Scan for the cell matching the given text and deliver its (X, Y) coordinate at center. 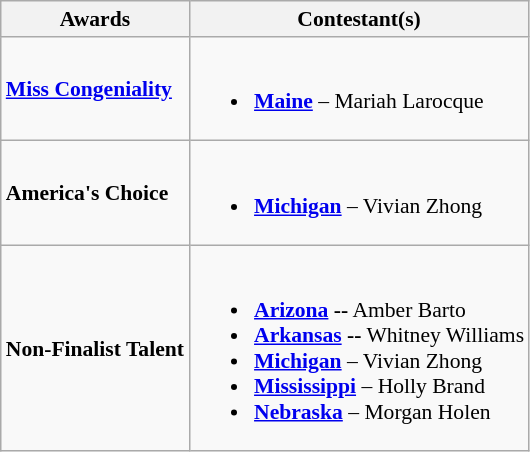
Michigan – Vivian Zhong (359, 193)
Miss Congeniality (95, 89)
America's Choice (95, 193)
Contestant(s) (359, 19)
Arizona -- Amber Barto Arkansas -- Whitney Williams Michigan – Vivian Zhong Mississippi – Holly Brand Nebraska – Morgan Holen (359, 348)
Maine – Mariah Larocque (359, 89)
Awards (95, 19)
Non-Finalist Talent (95, 348)
